Locate the cell with the specified text and output its [x, y] center coordinate. 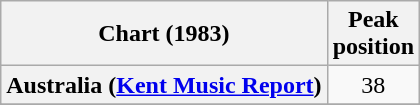
Chart (1983) [164, 34]
Australia (Kent Music Report) [164, 85]
38 [373, 85]
Peakposition [373, 34]
